Provide the (X, Y) coordinate of the cell's center where the given text is located.  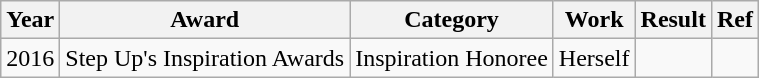
Ref (734, 20)
Inspiration Honoree (452, 58)
Step Up's Inspiration Awards (205, 58)
Work (594, 20)
Year (30, 20)
2016 (30, 58)
Herself (594, 58)
Award (205, 20)
Result (673, 20)
Category (452, 20)
